Scan for the cell matching the given text and deliver its [x, y] coordinate at center. 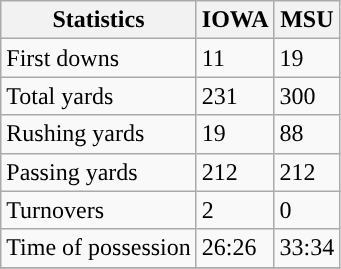
231 [235, 96]
Turnovers [99, 210]
Statistics [99, 20]
26:26 [235, 248]
33:34 [307, 248]
Passing yards [99, 172]
Rushing yards [99, 134]
IOWA [235, 20]
11 [235, 58]
2 [235, 210]
Total yards [99, 96]
MSU [307, 20]
300 [307, 96]
0 [307, 210]
88 [307, 134]
First downs [99, 58]
Time of possession [99, 248]
